For the text-containing cell, return its midpoint in [X, Y] coordinate format. 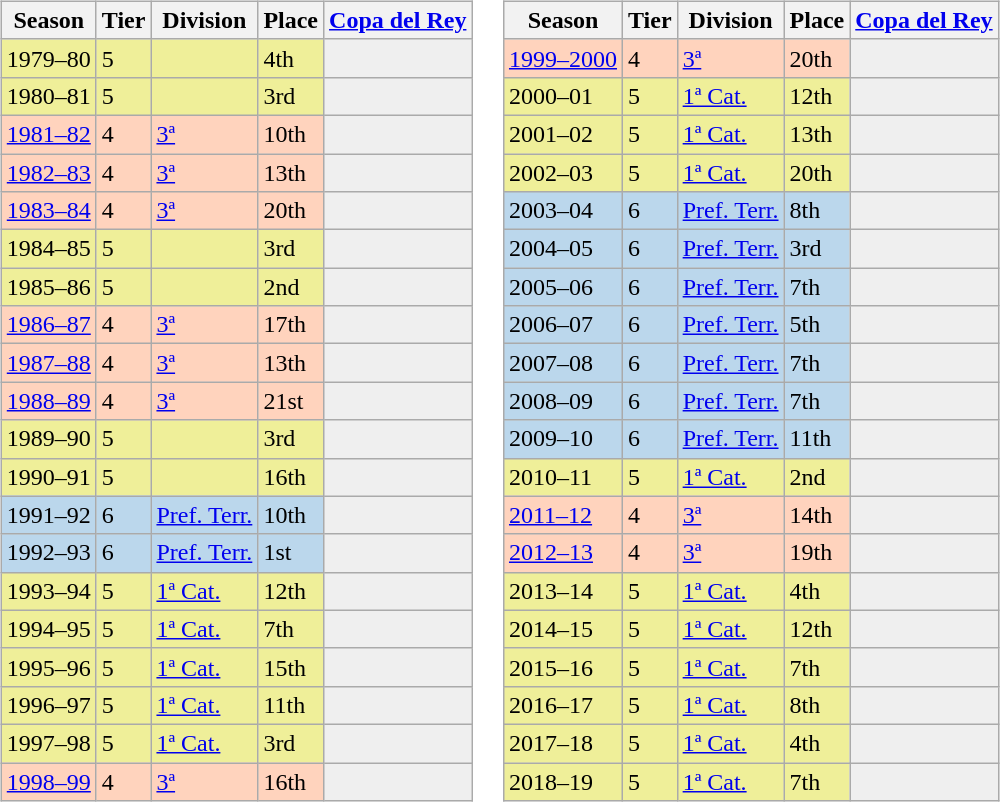
2009–10 [562, 439]
1998–99 [48, 781]
2013–14 [562, 591]
2005–06 [562, 287]
2003–04 [562, 211]
1991–92 [48, 515]
2010–11 [562, 477]
1984–85 [48, 249]
1982–83 [48, 173]
1994–95 [48, 629]
1983–84 [48, 211]
2006–07 [562, 325]
2014–15 [562, 629]
1986–87 [48, 325]
1985–86 [48, 287]
2000–01 [562, 96]
2011–12 [562, 515]
1979–80 [48, 58]
2015–16 [562, 667]
19th [817, 553]
2017–18 [562, 743]
1995–96 [48, 667]
2007–08 [562, 363]
21st [291, 401]
2001–02 [562, 134]
1992–93 [48, 553]
2004–05 [562, 249]
1997–98 [48, 743]
2002–03 [562, 173]
1987–88 [48, 363]
1999–2000 [562, 58]
2016–17 [562, 705]
1996–97 [48, 705]
1st [291, 553]
1981–82 [48, 134]
1980–81 [48, 96]
5th [817, 325]
2012–13 [562, 553]
1990–91 [48, 477]
15th [291, 667]
17th [291, 325]
2018–19 [562, 781]
1993–94 [48, 591]
14th [817, 515]
2008–09 [562, 401]
1989–90 [48, 439]
1988–89 [48, 401]
